Return the (X, Y) coordinate for the center point of the cell that contains the specified text.  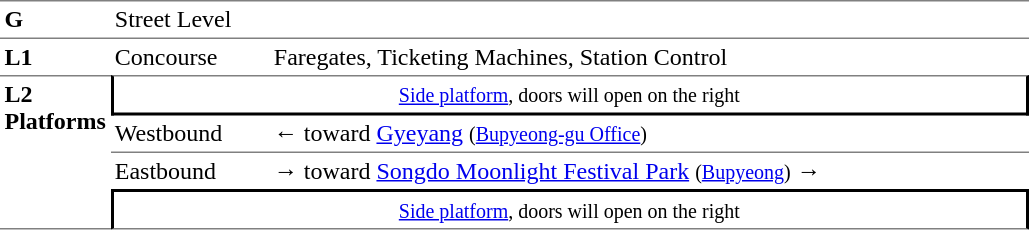
→ toward Songdo Moonlight Festival Park (Bupyeong) → (648, 171)
G (55, 20)
Concourse (190, 57)
Faregates, Ticketing Machines, Station Control (648, 57)
Eastbound (190, 171)
L1 (55, 57)
Street Level (190, 20)
L2Platforms (55, 152)
← toward Gyeyang (Bupyeong-gu Office) (648, 135)
Westbound (190, 135)
